Search for the cell housing the specified text and yield its (X, Y) center coordinate. 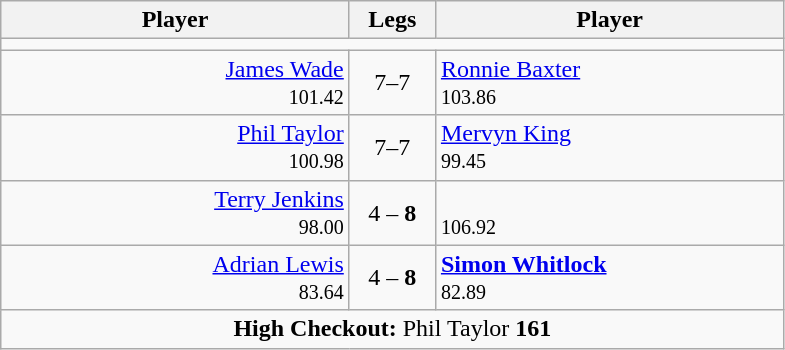
Simon Whitlock 82.89 (610, 278)
Legs (392, 20)
Mervyn King 99.45 (610, 148)
Adrian Lewis 83.64 (176, 278)
High Checkout: Phil Taylor 161 (392, 329)
James Wade 101.42 (176, 82)
Terry Jenkins 98.00 (176, 212)
Ronnie Baxter 103.86 (610, 82)
106.92 (610, 212)
Phil Taylor 100.98 (176, 148)
